Provide the [X, Y] coordinate of the cell's center where the given text is located.  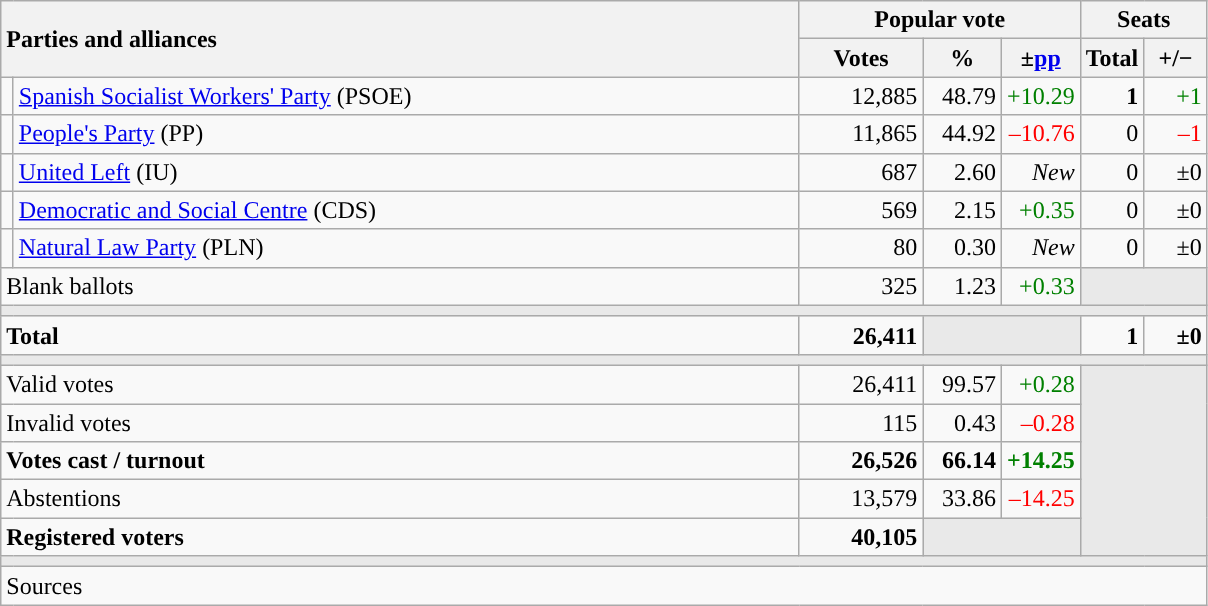
–10.76 [1040, 134]
1.23 [962, 286]
% [962, 58]
–14.25 [1040, 499]
80 [861, 248]
Seats [1144, 20]
Invalid votes [400, 423]
+10.29 [1040, 96]
+/− [1176, 58]
±pp [1040, 58]
33.86 [962, 499]
0.30 [962, 248]
48.79 [962, 96]
Sources [604, 586]
Parties and alliances [400, 39]
Votes cast / turnout [400, 461]
687 [861, 172]
Blank ballots [400, 286]
+14.25 [1040, 461]
+0.33 [1040, 286]
Spanish Socialist Workers' Party (PSOE) [406, 96]
+1 [1176, 96]
11,865 [861, 134]
–1 [1176, 134]
Abstentions [400, 499]
Valid votes [400, 384]
325 [861, 286]
Democratic and Social Centre (CDS) [406, 210]
Natural Law Party (PLN) [406, 248]
26,526 [861, 461]
115 [861, 423]
2.15 [962, 210]
Registered voters [400, 537]
+0.35 [1040, 210]
99.57 [962, 384]
44.92 [962, 134]
40,105 [861, 537]
66.14 [962, 461]
569 [861, 210]
13,579 [861, 499]
United Left (IU) [406, 172]
Votes [861, 58]
0.43 [962, 423]
Popular vote [940, 20]
12,885 [861, 96]
+0.28 [1040, 384]
–0.28 [1040, 423]
People's Party (PP) [406, 134]
2.60 [962, 172]
